Capture the cell that displays the provided text and extract its [x, y] central coordinate. 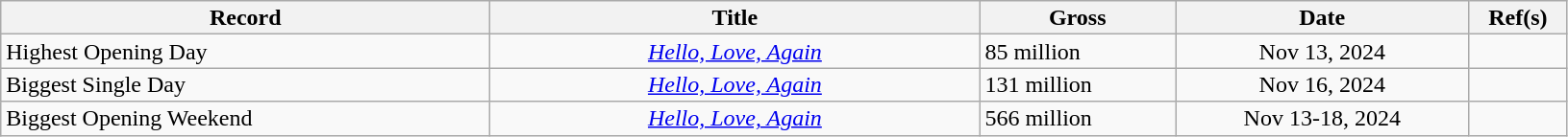
131 million [1078, 84]
Highest Opening Day [246, 52]
Title [734, 17]
Record [246, 17]
Nov 13-18, 2024 [1323, 119]
Biggest Single Day [246, 84]
Nov 13, 2024 [1323, 52]
Gross [1078, 17]
85 million [1078, 52]
566 million [1078, 119]
Biggest Opening Weekend [246, 119]
Date [1323, 17]
Ref(s) [1518, 17]
Nov 16, 2024 [1323, 84]
